Detect which cell encompasses the target text, then output its (X, Y) center coordinate. 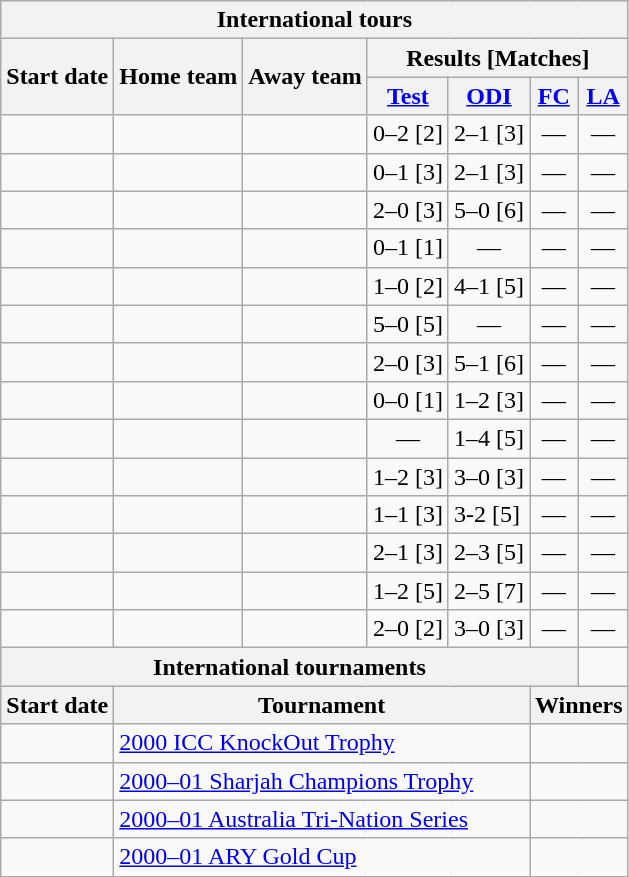
5–1 [6] (488, 362)
1–1 [3] (408, 515)
Results [Matches] (498, 58)
0–0 [1] (408, 400)
FC (554, 96)
Home team (178, 77)
1–4 [5] (488, 438)
0–2 [2] (408, 134)
3-2 [5] (488, 515)
5–0 [5] (408, 324)
5–0 [6] (488, 210)
1–2 [5] (408, 591)
0–1 [1] (408, 248)
Away team (306, 77)
2–0 [2] (408, 629)
2000–01 Australia Tri-Nation Series (322, 819)
Tournament (322, 705)
2000–01 ARY Gold Cup (322, 857)
2000 ICC KnockOut Trophy (322, 743)
2–5 [7] (488, 591)
Test (408, 96)
Winners (580, 705)
1–0 [2] (408, 286)
4–1 [5] (488, 286)
LA (603, 96)
2000–01 Sharjah Champions Trophy (322, 781)
0–1 [3] (408, 172)
ODI (488, 96)
2–3 [5] (488, 553)
International tournaments (290, 667)
International tours (314, 20)
